Return the [x, y] coordinate for the center point of the cell that contains the specified text.  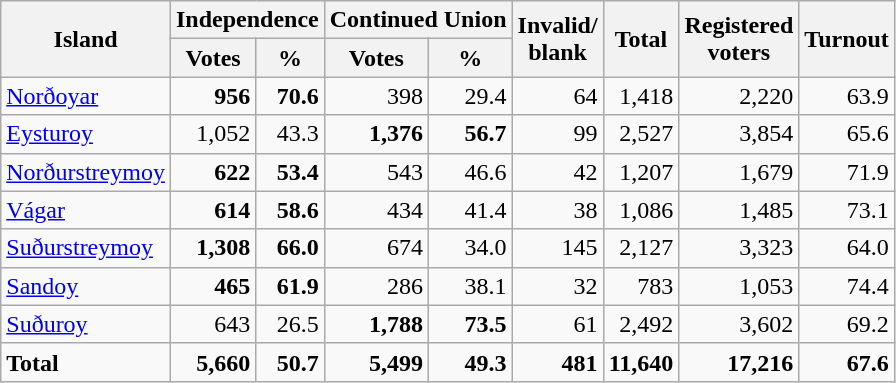
61.9 [290, 286]
67.6 [847, 362]
286 [376, 286]
49.3 [470, 362]
Registeredvoters [739, 39]
34.0 [470, 248]
50.7 [290, 362]
1,052 [212, 134]
465 [212, 286]
38.1 [470, 286]
17,216 [739, 362]
643 [212, 324]
Sandoy [86, 286]
1,053 [739, 286]
622 [212, 172]
74.4 [847, 286]
674 [376, 248]
69.2 [847, 324]
1,207 [641, 172]
Continued Union [418, 20]
11,640 [641, 362]
Norðoyar [86, 96]
38 [558, 210]
481 [558, 362]
Invalid/blank [558, 39]
1,086 [641, 210]
1,418 [641, 96]
956 [212, 96]
53.4 [290, 172]
1,376 [376, 134]
543 [376, 172]
1,679 [739, 172]
42 [558, 172]
73.5 [470, 324]
Island [86, 39]
3,854 [739, 134]
3,323 [739, 248]
Independence [247, 20]
41.4 [470, 210]
58.6 [290, 210]
63.9 [847, 96]
3,602 [739, 324]
Norðurstreymoy [86, 172]
434 [376, 210]
64 [558, 96]
783 [641, 286]
2,220 [739, 96]
56.7 [470, 134]
61 [558, 324]
5,660 [212, 362]
1,485 [739, 210]
66.0 [290, 248]
Vágar [86, 210]
5,499 [376, 362]
2,492 [641, 324]
70.6 [290, 96]
46.6 [470, 172]
Turnout [847, 39]
1,308 [212, 248]
99 [558, 134]
1,788 [376, 324]
65.6 [847, 134]
2,127 [641, 248]
145 [558, 248]
398 [376, 96]
614 [212, 210]
71.9 [847, 172]
32 [558, 286]
73.1 [847, 210]
2,527 [641, 134]
Suðuroy [86, 324]
43.3 [290, 134]
29.4 [470, 96]
26.5 [290, 324]
64.0 [847, 248]
Eysturoy [86, 134]
Suðurstreymoy [86, 248]
